Find where the given text appears and provide that cell's center as [X, Y] coordinate. 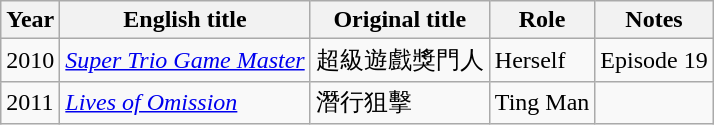
Year [30, 20]
Notes [654, 20]
潛行狙擊 [400, 102]
超級遊戲獎門人 [400, 60]
Original title [400, 20]
Role [542, 20]
2010 [30, 60]
Super Trio Game Master [185, 60]
English title [185, 20]
Ting Man [542, 102]
Episode 19 [654, 60]
Herself [542, 60]
2011 [30, 102]
Lives of Omission [185, 102]
